Return [X, Y] of the center of cell containing provided text 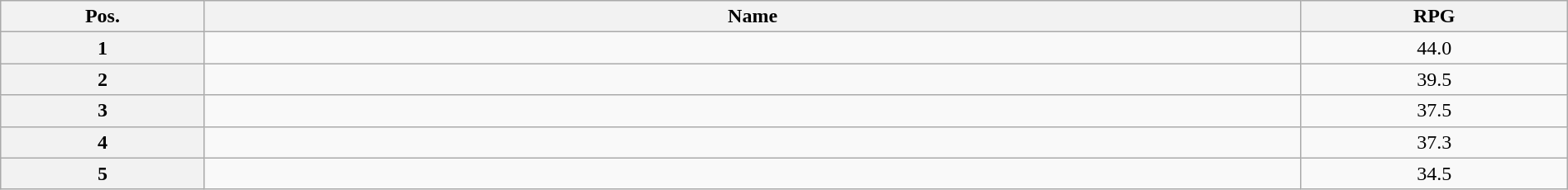
39.5 [1434, 79]
4 [103, 142]
1 [103, 48]
Name [753, 17]
37.5 [1434, 111]
37.3 [1434, 142]
5 [103, 173]
44.0 [1434, 48]
RPG [1434, 17]
2 [103, 79]
3 [103, 111]
34.5 [1434, 173]
Pos. [103, 17]
